Extract the (X, Y) coordinate from the center of the cell holding the provided text.  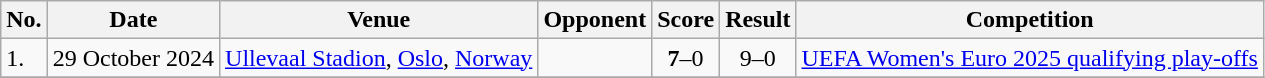
No. (24, 20)
9–0 (758, 58)
Competition (1030, 20)
Ullevaal Stadion, Oslo, Norway (379, 58)
1. (24, 58)
Venue (379, 20)
Opponent (595, 20)
UEFA Women's Euro 2025 qualifying play-offs (1030, 58)
Score (686, 20)
Result (758, 20)
29 October 2024 (133, 58)
Date (133, 20)
7–0 (686, 58)
